Search for the cell housing the specified text and yield its (x, y) center coordinate. 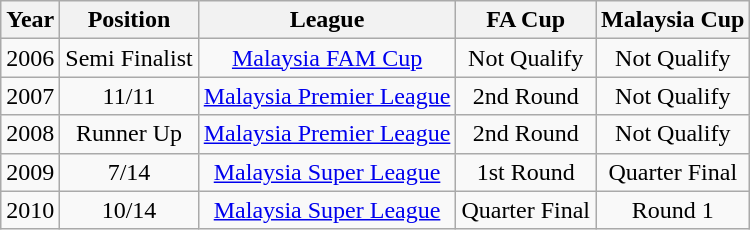
Round 1 (673, 210)
10/14 (129, 210)
2008 (30, 134)
Runner Up (129, 134)
Position (129, 20)
2010 (30, 210)
Year (30, 20)
Malaysia FAM Cup (327, 58)
FA Cup (526, 20)
League (327, 20)
Semi Finalist (129, 58)
11/11 (129, 96)
2006 (30, 58)
7/14 (129, 172)
1st Round (526, 172)
2007 (30, 96)
Malaysia Cup (673, 20)
2009 (30, 172)
